Detect which cell encompasses the target text, then output its [X, Y] center coordinate. 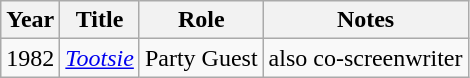
Role [201, 20]
also co-screenwriter [366, 58]
Party Guest [201, 58]
Tootsie [100, 58]
Year [30, 20]
1982 [30, 58]
Title [100, 20]
Notes [366, 20]
